From the cell containing the given text, extract its center point as [X, Y] coordinate. 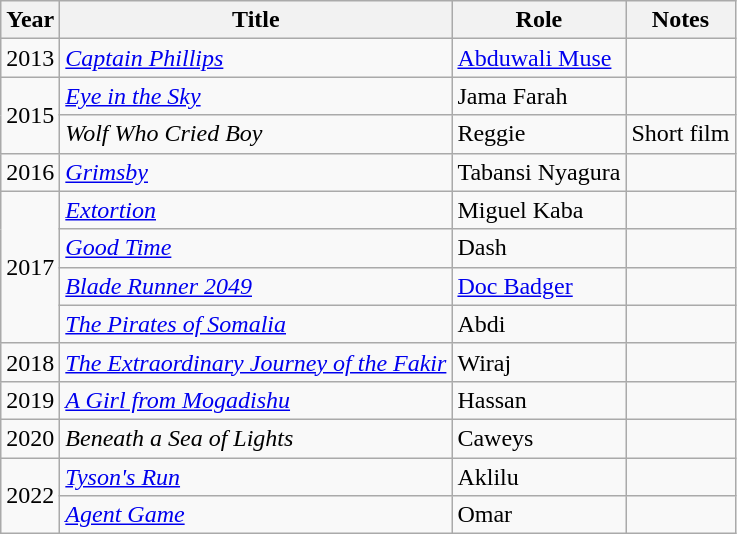
Dash [539, 248]
2018 [30, 362]
Miguel Kaba [539, 210]
Omar [539, 515]
Captain Phillips [256, 58]
A Girl from Mogadishu [256, 400]
Notes [680, 20]
2013 [30, 58]
Wolf Who Cried Boy [256, 134]
Beneath a Sea of Lights [256, 438]
Hassan [539, 400]
Abduwali Muse [539, 58]
Good Time [256, 248]
Agent Game [256, 515]
Extortion [256, 210]
2022 [30, 496]
Doc Badger [539, 286]
Eye in the Sky [256, 96]
Year [30, 20]
Tyson's Run [256, 477]
Short film [680, 134]
Wiraj [539, 362]
The Pirates of Somalia [256, 324]
Role [539, 20]
2017 [30, 267]
2019 [30, 400]
Reggie [539, 134]
2016 [30, 172]
The Extraordinary Journey of the Fakir [256, 362]
Blade Runner 2049 [256, 286]
Jama Farah [539, 96]
Caweys [539, 438]
Abdi [539, 324]
Aklilu [539, 477]
Grimsby [256, 172]
Title [256, 20]
Tabansi Nyagura [539, 172]
2020 [30, 438]
2015 [30, 115]
